Detect which cell encompasses the target text, then output its [X, Y] center coordinate. 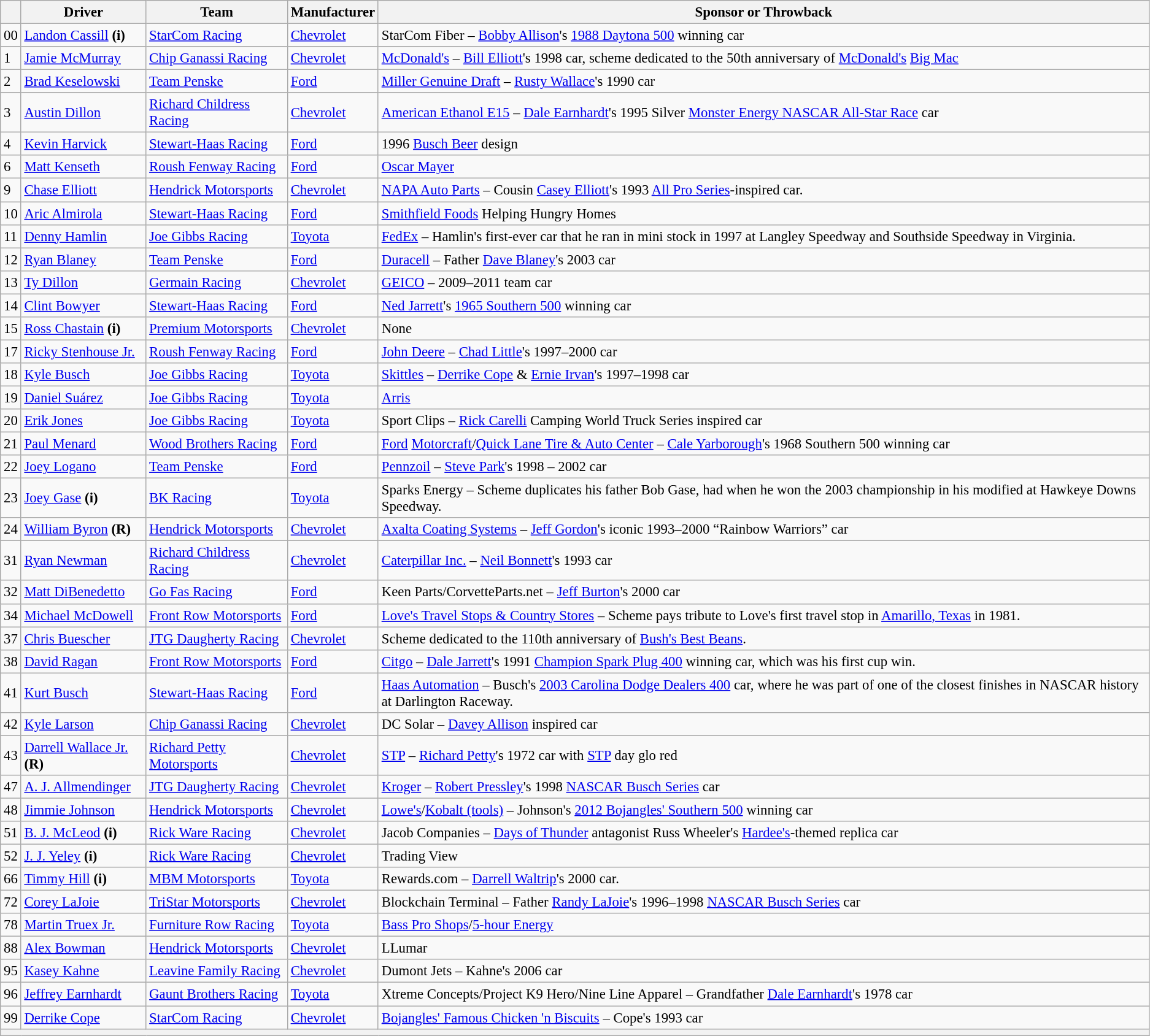
95 [11, 971]
Wood Brothers Racing [217, 444]
Jimmie Johnson [83, 810]
Rewards.com – Darrell Waltrip's 2000 car. [763, 879]
Sport Clips – Rick Carelli Camping World Truck Series inspired car [763, 421]
43 [11, 756]
Chase Elliott [83, 190]
Bass Pro Shops/5-hour Energy [763, 925]
Daniel Suárez [83, 397]
MBM Motorsports [217, 879]
48 [11, 810]
72 [11, 902]
Leavine Family Racing [217, 971]
Darrell Wallace Jr. (R) [83, 756]
Denny Hamlin [83, 236]
American Ethanol E15 – Dale Earnhardt's 1995 Silver Monster Energy NASCAR All-Star Race car [763, 113]
Blockchain Terminal – Father Randy LaJoie's 1996–1998 NASCAR Busch Series car [763, 902]
Matt DiBenedetto [83, 593]
Manufacturer [333, 12]
24 [11, 529]
17 [11, 351]
DC Solar – Davey Allison inspired car [763, 724]
Ross Chastain (i) [83, 329]
2 [11, 82]
Joey Logano [83, 467]
Oscar Mayer [763, 167]
Paul Menard [83, 444]
Go Fas Racing [217, 593]
00 [11, 36]
22 [11, 467]
Clint Bowyer [83, 305]
Sponsor or Throwback [763, 12]
21 [11, 444]
Matt Kenseth [83, 167]
David Ragan [83, 661]
32 [11, 593]
23 [11, 498]
1 [11, 58]
Ricky Stenhouse Jr. [83, 351]
McDonald's – Bill Elliott's 1998 car, scheme dedicated to the 50th anniversary of McDonald's Big Mac [763, 58]
Gaunt Brothers Racing [217, 994]
12 [11, 259]
Sparks Energy – Scheme duplicates his father Bob Gase, had when he won the 2003 championship in his modified at Hawkeye Downs Speedway. [763, 498]
Ryan Blaney [83, 259]
Ryan Newman [83, 561]
Kyle Busch [83, 375]
NAPA Auto Parts – Cousin Casey Elliott's 1993 All Pro Series-inspired car. [763, 190]
STP – Richard Petty's 1972 car with STP day glo red [763, 756]
B. J. McLeod (i) [83, 833]
Axalta Coating Systems – Jeff Gordon's iconic 1993–2000 “Rainbow Warriors” car [763, 529]
Richard Petty Motorsports [217, 756]
Lowe's/Kobalt (tools) – Johnson's 2012 Bojangles' Southern 500 winning car [763, 810]
Pennzoil – Steve Park's 1998 – 2002 car [763, 467]
Austin Dillon [83, 113]
9 [11, 190]
4 [11, 144]
Erik Jones [83, 421]
78 [11, 925]
Arris [763, 397]
3 [11, 113]
19 [11, 397]
Kasey Kahne [83, 971]
Kyle Larson [83, 724]
42 [11, 724]
96 [11, 994]
Michael McDowell [83, 615]
BK Racing [217, 498]
10 [11, 213]
Smithfield Foods Helping Hungry Homes [763, 213]
Dumont Jets – Kahne's 2006 car [763, 971]
A. J. Allmendinger [83, 787]
Driver [83, 12]
Keen Parts/CorvetteParts.net – Jeff Burton's 2000 car [763, 593]
Ty Dillon [83, 282]
Derrike Cope [83, 1018]
88 [11, 948]
15 [11, 329]
Kevin Harvick [83, 144]
37 [11, 639]
18 [11, 375]
52 [11, 856]
Brad Keselowski [83, 82]
6 [11, 167]
TriStar Motorsports [217, 902]
Aric Almirola [83, 213]
Corey LaJoie [83, 902]
Alex Bowman [83, 948]
47 [11, 787]
41 [11, 693]
Xtreme Concepts/Project K9 Hero/Nine Line Apparel – Grandfather Dale Earnhardt's 1978 car [763, 994]
Citgo – Dale Jarrett's 1991 Champion Spark Plug 400 winning car, which was his first cup win. [763, 661]
20 [11, 421]
Miller Genuine Draft – Rusty Wallace's 1990 car [763, 82]
13 [11, 282]
51 [11, 833]
Timmy Hill (i) [83, 879]
Jeffrey Earnhardt [83, 994]
John Deere – Chad Little's 1997–2000 car [763, 351]
Scheme dedicated to the 110th anniversary of Bush's Best Beans. [763, 639]
Kurt Busch [83, 693]
Jamie McMurray [83, 58]
Joey Gase (i) [83, 498]
1996 Busch Beer design [763, 144]
Ned Jarrett's 1965 Southern 500 winning car [763, 305]
34 [11, 615]
Love's Travel Stops & Country Stores – Scheme pays tribute to Love's first travel stop in Amarillo, Texas in 1981. [763, 615]
Germain Racing [217, 282]
Caterpillar Inc. – Neil Bonnett's 1993 car [763, 561]
Furniture Row Racing [217, 925]
Team [217, 12]
Trading View [763, 856]
None [763, 329]
Landon Cassill (i) [83, 36]
StarCom Fiber – Bobby Allison's 1988 Daytona 500 winning car [763, 36]
J. J. Yeley (i) [83, 856]
Chris Buescher [83, 639]
Skittles – Derrike Cope & Ernie Irvan's 1997–1998 car [763, 375]
Jacob Companies – Days of Thunder antagonist Russ Wheeler's Hardee's-themed replica car [763, 833]
38 [11, 661]
Duracell – Father Dave Blaney's 2003 car [763, 259]
31 [11, 561]
Kroger – Robert Pressley's 1998 NASCAR Busch Series car [763, 787]
66 [11, 879]
Bojangles' Famous Chicken 'n Biscuits – Cope's 1993 car [763, 1018]
GEICO – 2009–2011 team car [763, 282]
FedEx – Hamlin's first-ever car that he ran in mini stock in 1997 at Langley Speedway and Southside Speedway in Virginia. [763, 236]
99 [11, 1018]
Ford Motorcraft/Quick Lane Tire & Auto Center – Cale Yarborough's 1968 Southern 500 winning car [763, 444]
Martin Truex Jr. [83, 925]
William Byron (R) [83, 529]
Premium Motorsports [217, 329]
LLumar [763, 948]
11 [11, 236]
14 [11, 305]
